Output the [X, Y] coordinate of the center of the cell containing the given text.  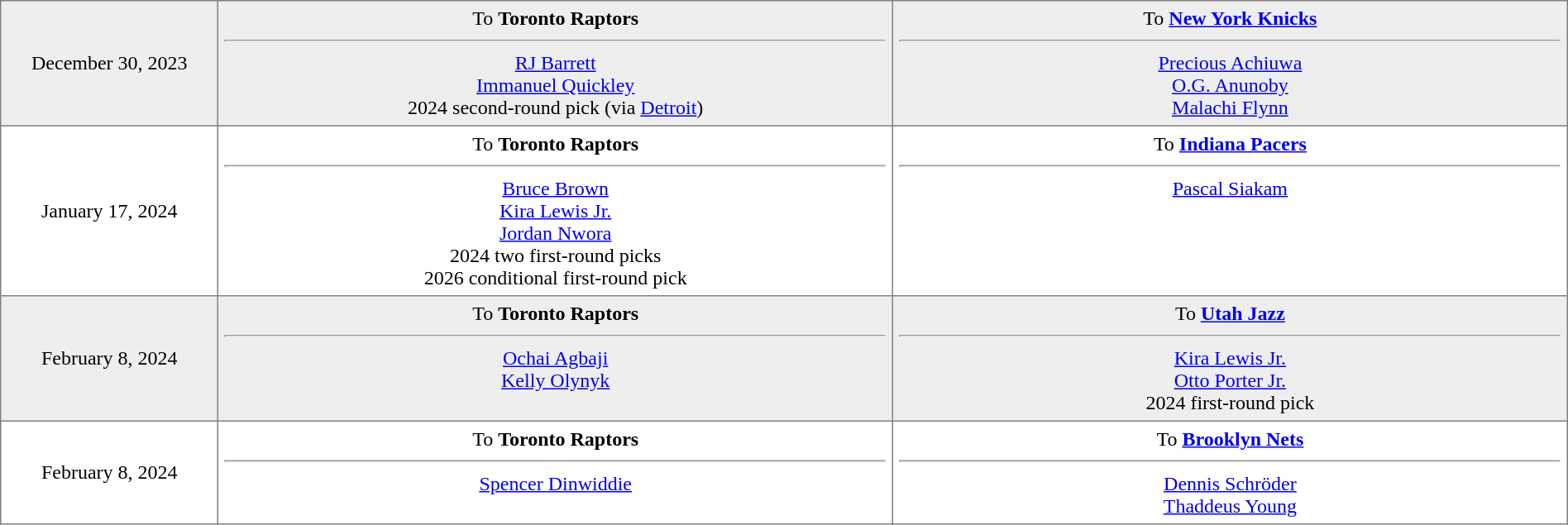
To Toronto RaptorsBruce BrownKira Lewis Jr.Jordan Nwora2024 two first-round picks2026 conditional first-round pick [556, 211]
To Brooklyn NetsDennis SchröderThaddeus Young [1231, 472]
To Toronto RaptorsRJ BarrettImmanuel Quickley2024 second-round pick (via Detroit) [556, 64]
January 17, 2024 [109, 211]
To Toronto RaptorsSpencer Dinwiddie [556, 472]
To New York KnicksPrecious AchiuwaO.G. AnunobyMalachi Flynn [1231, 64]
To Toronto RaptorsOchai AgbajiKelly Olynyk [556, 359]
To Utah JazzKira Lewis Jr.Otto Porter Jr.2024 first-round pick [1231, 359]
To Indiana PacersPascal Siakam [1231, 211]
December 30, 2023 [109, 64]
